Search for the cell housing the specified text and yield its [X, Y] center coordinate. 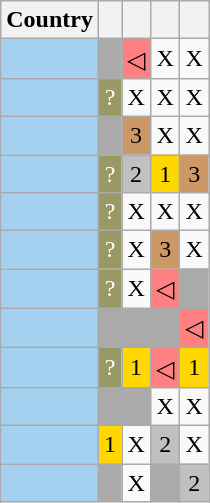
Country [50, 20]
